From the cell containing the given text, extract its center point as [X, Y] coordinate. 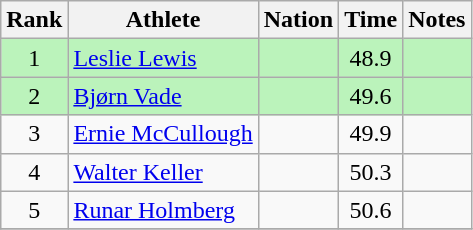
Notes [437, 20]
50.3 [371, 172]
49.6 [371, 96]
1 [34, 58]
4 [34, 172]
Leslie Lewis [163, 58]
Walter Keller [163, 172]
Ernie McCullough [163, 134]
3 [34, 134]
49.9 [371, 134]
Athlete [163, 20]
Bjørn Vade [163, 96]
2 [34, 96]
Runar Holmberg [163, 210]
Time [371, 20]
Nation [298, 20]
5 [34, 210]
48.9 [371, 58]
Rank [34, 20]
50.6 [371, 210]
